Scan for the cell matching the given text and deliver its (X, Y) coordinate at center. 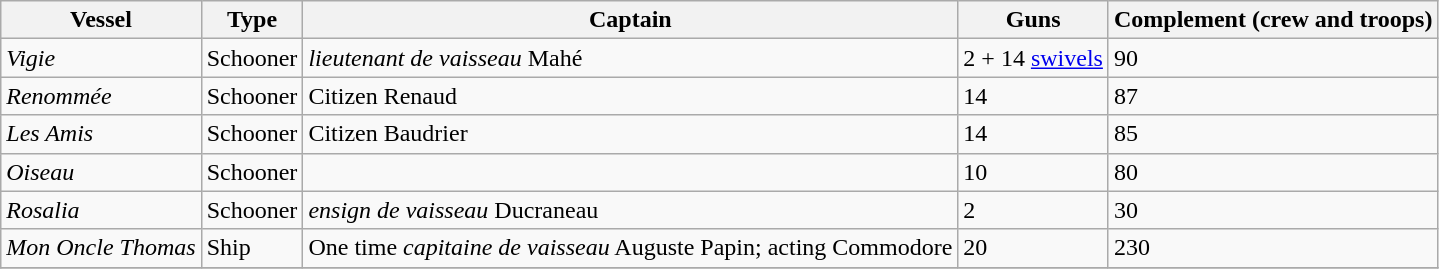
2 + 14 swivels (1034, 58)
10 (1034, 172)
Vigie (101, 58)
Vessel (101, 20)
Type (252, 20)
Les Amis (101, 134)
Citizen Baudrier (630, 134)
230 (1272, 248)
One time capitaine de vaisseau Auguste Papin; acting Commodore (630, 248)
Citizen Renaud (630, 96)
80 (1272, 172)
85 (1272, 134)
Complement (crew and troops) (1272, 20)
Rosalia (101, 210)
Oiseau (101, 172)
Ship (252, 248)
Captain (630, 20)
ensign de vaisseau Ducraneau (630, 210)
2 (1034, 210)
20 (1034, 248)
lieutenant de vaisseau Mahé (630, 58)
Guns (1034, 20)
30 (1272, 210)
Mon Oncle Thomas (101, 248)
87 (1272, 96)
90 (1272, 58)
Renommée (101, 96)
